Search for the cell housing the specified text and yield its (X, Y) center coordinate. 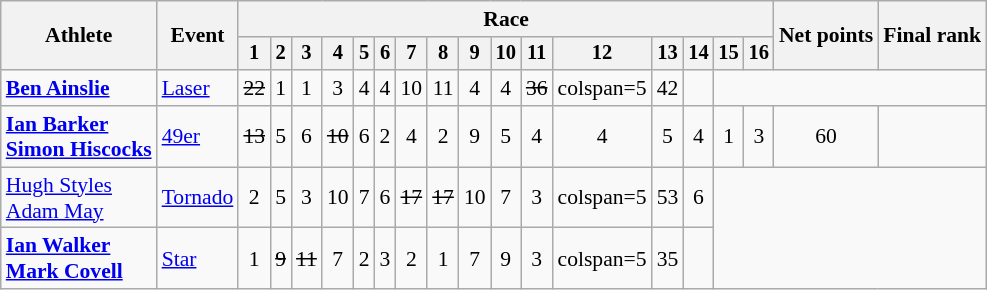
60 (826, 136)
Star (198, 258)
53 (668, 198)
22 (254, 88)
35 (668, 258)
Final rank (932, 36)
12 (602, 54)
Event (198, 36)
Tornado (198, 198)
Laser (198, 88)
14 (698, 54)
Race (506, 19)
Athlete (79, 36)
36 (537, 88)
8 (443, 54)
15 (729, 54)
Hugh StylesAdam May (79, 198)
Ian BarkerSimon Hiscocks (79, 136)
16 (759, 54)
Net points (826, 36)
42 (668, 88)
Ian WalkerMark Covell (79, 258)
49er (198, 136)
Ben Ainslie (79, 88)
